Capture the cell that displays the provided text and extract its [X, Y] central coordinate. 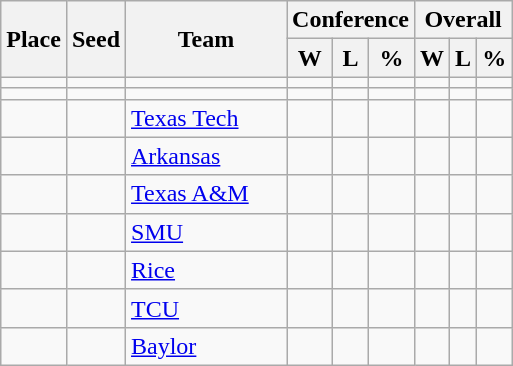
Texas A&M [206, 194]
Arkansas [206, 156]
TCU [206, 308]
Team [206, 39]
SMU [206, 232]
Baylor [206, 346]
Rice [206, 270]
Texas Tech [206, 118]
Overall [462, 20]
Seed [96, 39]
Place [34, 39]
Conference [351, 20]
